Search for the cell housing the specified text and yield its [x, y] center coordinate. 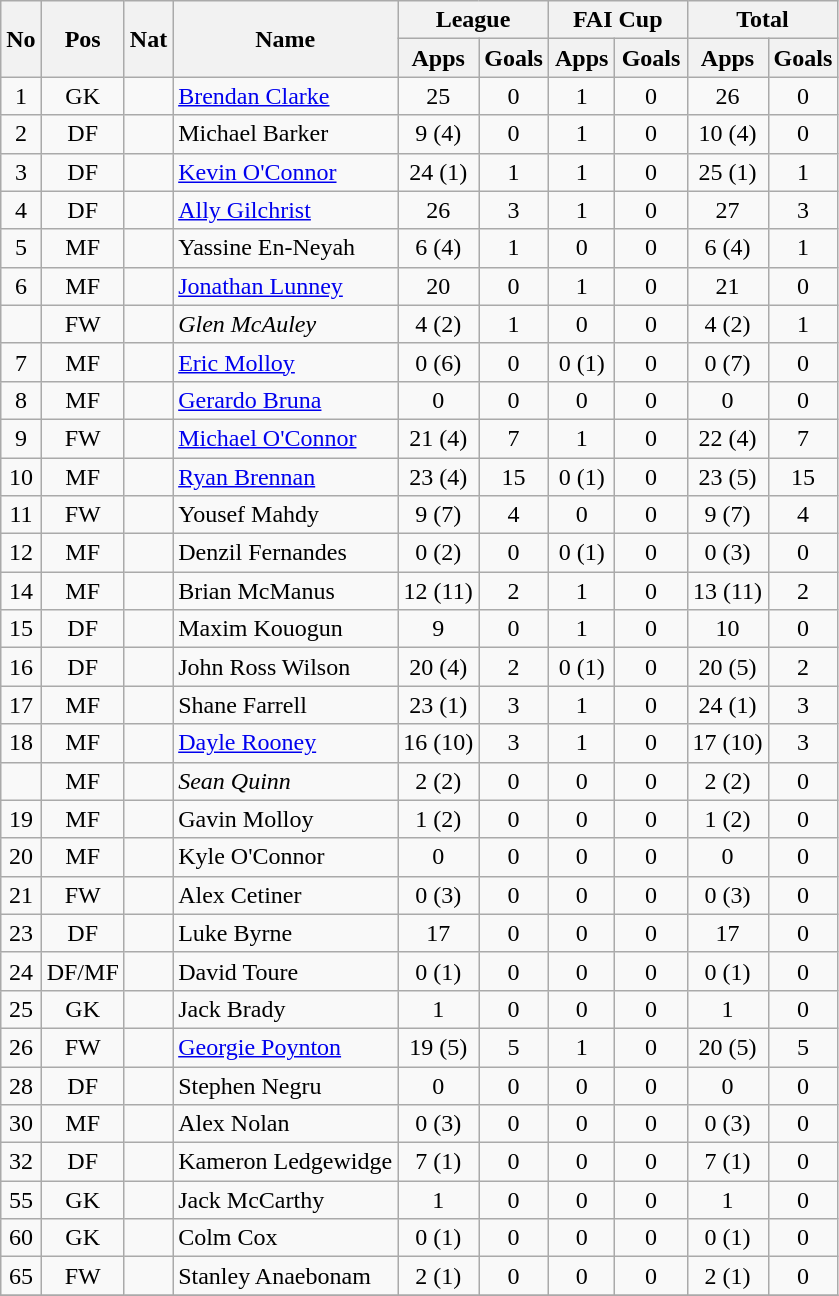
Ryan Brennan [286, 477]
Maxim Kouogun [286, 629]
Shane Farrell [286, 705]
Kameron Ledgewidge [286, 1162]
Brian McManus [286, 591]
Glen McAuley [286, 324]
10 (4) [728, 134]
0 (6) [438, 362]
Ally Gilchrist [286, 210]
David Toure [286, 971]
Yassine En-Neyah [286, 248]
Jack Brady [286, 1009]
16 (10) [438, 743]
13 (11) [728, 591]
Kevin O'Connor [286, 172]
Denzil Fernandes [286, 553]
Kyle O'Connor [286, 857]
Total [762, 20]
23 (5) [728, 477]
8 [21, 400]
Brendan Clarke [286, 96]
Georgie Poynton [286, 1047]
14 [21, 591]
Colm Cox [286, 1238]
27 [728, 210]
23 (1) [438, 705]
30 [21, 1124]
28 [21, 1085]
Jonathan Lunney [286, 286]
12 [21, 553]
Pos [82, 39]
24 [21, 971]
55 [21, 1200]
Stanley Anaebonam [286, 1276]
65 [21, 1276]
Sean Quinn [286, 781]
16 [21, 667]
DF/MF [82, 971]
Michael O'Connor [286, 438]
0 (7) [728, 362]
19 (5) [438, 1047]
Jack McCarthy [286, 1200]
21 (4) [438, 438]
22 (4) [728, 438]
18 [21, 743]
17 (10) [728, 743]
60 [21, 1238]
Alex Nolan [286, 1124]
6 [21, 286]
FAI Cup [618, 20]
19 [21, 819]
12 (11) [438, 591]
Nat [148, 39]
Name [286, 39]
Gavin Molloy [286, 819]
0 (2) [438, 553]
Luke Byrne [286, 933]
John Ross Wilson [286, 667]
League [474, 20]
11 [21, 515]
23 [21, 933]
Stephen Negru [286, 1085]
Yousef Mahdy [286, 515]
9 (4) [438, 134]
Eric Molloy [286, 362]
Gerardo Bruna [286, 400]
25 (1) [728, 172]
No [21, 39]
20 (4) [438, 667]
Alex Cetiner [286, 895]
Dayle Rooney [286, 743]
23 (4) [438, 477]
32 [21, 1162]
Michael Barker [286, 134]
